Return the (x, y) coordinate for the center point of the cell that contains the specified text.  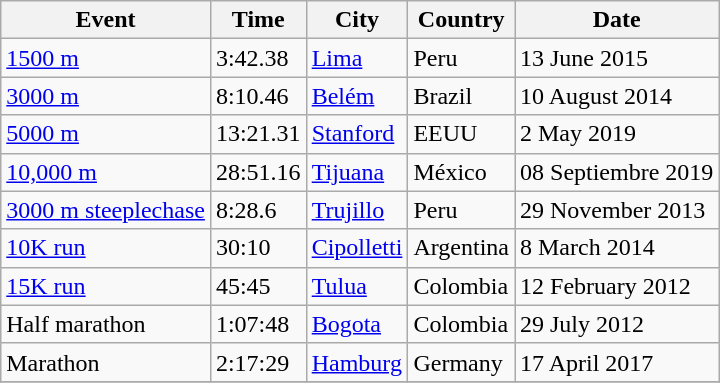
Half marathon (106, 324)
3:42.38 (258, 58)
Argentina (462, 248)
5000 m (106, 134)
45:45 (258, 286)
Event (106, 20)
Cipolletti (357, 248)
3000 m (106, 96)
Germany (462, 362)
2:17:29 (258, 362)
13:21.31 (258, 134)
México (462, 172)
1500 m (106, 58)
10 August 2014 (616, 96)
12 February 2012 (616, 286)
Country (462, 20)
15K run (106, 286)
8 March 2014 (616, 248)
13 June 2015 (616, 58)
17 April 2017 (616, 362)
8:10.46 (258, 96)
10K run (106, 248)
28:51.16 (258, 172)
Marathon (106, 362)
Belém (357, 96)
29 November 2013 (616, 210)
Tulua (357, 286)
Date (616, 20)
EEUU (462, 134)
Lima (357, 58)
Time (258, 20)
Hamburg (357, 362)
Brazil (462, 96)
Trujillo (357, 210)
Bogota (357, 324)
30:10 (258, 248)
Stanford (357, 134)
29 July 2012 (616, 324)
2 May 2019 (616, 134)
1:07:48 (258, 324)
10,000 m (106, 172)
8:28.6 (258, 210)
Tijuana (357, 172)
08 Septiembre 2019 (616, 172)
3000 m steeplechase (106, 210)
City (357, 20)
